Find where the given text appears and provide that cell's center as (x, y) coordinate. 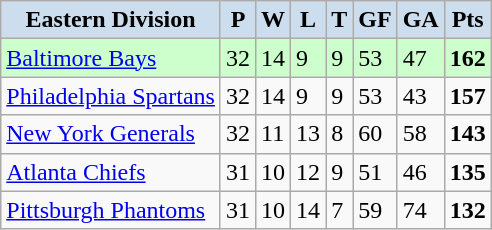
47 (420, 58)
46 (420, 172)
GF (375, 20)
P (238, 20)
162 (468, 58)
Pts (468, 20)
60 (375, 134)
Atlanta Chiefs (111, 172)
GA (420, 20)
Pittsburgh Phantoms (111, 210)
11 (274, 134)
Eastern Division (111, 20)
51 (375, 172)
43 (420, 96)
157 (468, 96)
7 (340, 210)
13 (308, 134)
L (308, 20)
W (274, 20)
135 (468, 172)
T (340, 20)
Philadelphia Spartans (111, 96)
8 (340, 134)
59 (375, 210)
74 (420, 210)
132 (468, 210)
New York Generals (111, 134)
143 (468, 134)
58 (420, 134)
Baltimore Bays (111, 58)
12 (308, 172)
